Pinpoint the cell where the given text exists, returning its [X, Y] midpoint coordinate. 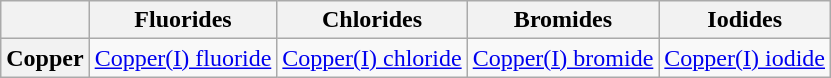
Iodides [745, 20]
Copper(I) fluoride [183, 58]
Copper(I) iodide [745, 58]
Copper(I) chloride [372, 58]
Copper(I) bromide [563, 58]
Fluorides [183, 20]
Chlorides [372, 20]
Copper [45, 58]
Bromides [563, 20]
